Provide the (x, y) coordinate of the cell's center where the given text is located.  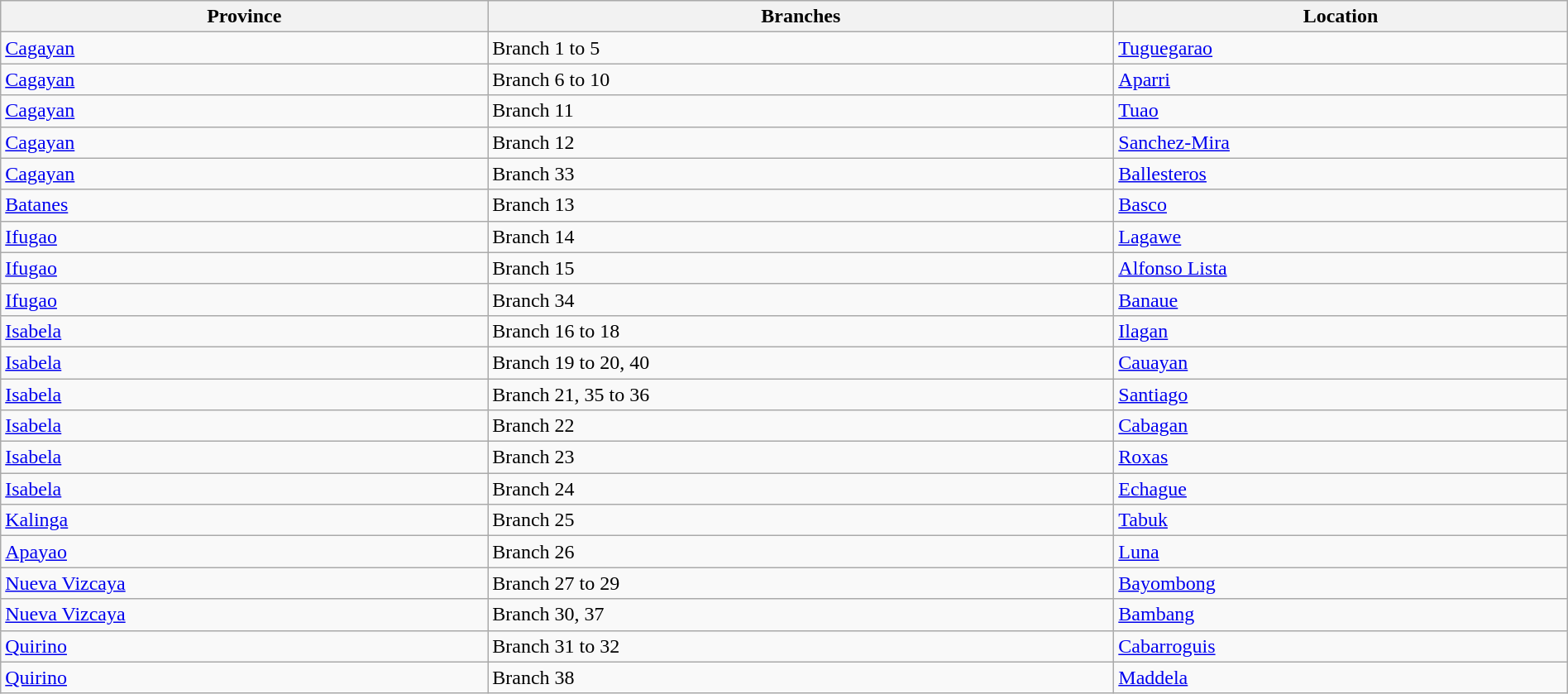
Branch 12 (801, 142)
Roxas (1341, 457)
Bambang (1341, 615)
Branch 27 to 29 (801, 583)
Branch 34 (801, 299)
Tuguegarao (1341, 48)
Ilagan (1341, 331)
Branch 21, 35 to 36 (801, 395)
Apayao (245, 552)
Kalinga (245, 520)
Location (1341, 17)
Branch 11 (801, 111)
Lagawe (1341, 237)
Cabarroguis (1341, 646)
Branch 25 (801, 520)
Branch 30, 37 (801, 615)
Bayombong (1341, 583)
Sanchez-Mira (1341, 142)
Branch 22 (801, 426)
Aparri (1341, 79)
Branch 26 (801, 552)
Maddela (1341, 677)
Branch 33 (801, 174)
Branch 14 (801, 237)
Branch 1 to 5 (801, 48)
Batanes (245, 205)
Basco (1341, 205)
Echague (1341, 489)
Alfonso Lista (1341, 268)
Ballesteros (1341, 174)
Banaue (1341, 299)
Luna (1341, 552)
Cabagan (1341, 426)
Santiago (1341, 395)
Tuao (1341, 111)
Branch 6 to 10 (801, 79)
Branch 19 to 20, 40 (801, 362)
Branches (801, 17)
Province (245, 17)
Branch 24 (801, 489)
Branch 38 (801, 677)
Branch 16 to 18 (801, 331)
Tabuk (1341, 520)
Branch 31 to 32 (801, 646)
Branch 23 (801, 457)
Cauayan (1341, 362)
Branch 13 (801, 205)
Branch 15 (801, 268)
